Capture the cell that displays the provided text and extract its [x, y] central coordinate. 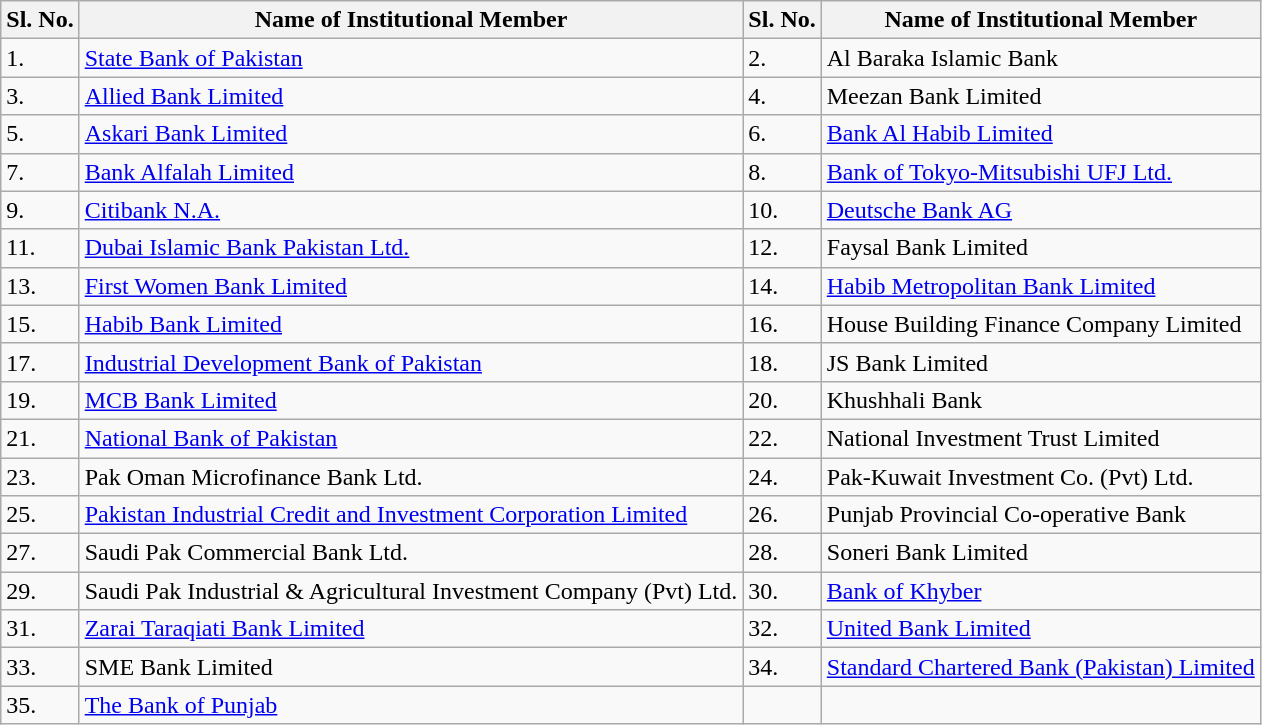
Saudi Pak Industrial & Agricultural Investment Company (Pvt) Ltd. [411, 591]
Punjab Provincial Co-operative Bank [1040, 515]
Faysal Bank Limited [1040, 248]
Soneri Bank Limited [1040, 553]
28. [782, 553]
The Bank of Punjab [411, 705]
13. [40, 286]
1. [40, 58]
National Bank of Pakistan [411, 438]
26. [782, 515]
4. [782, 96]
First Women Bank Limited [411, 286]
Khushhali Bank [1040, 400]
9. [40, 210]
SME Bank Limited [411, 667]
11. [40, 248]
12. [782, 248]
3. [40, 96]
Zarai Taraqiati Bank Limited [411, 629]
House Building Finance Company Limited [1040, 324]
Bank of Tokyo-Mitsubishi UFJ Ltd. [1040, 172]
Habib Bank Limited [411, 324]
23. [40, 477]
National Investment Trust Limited [1040, 438]
Bank Alfalah Limited [411, 172]
Meezan Bank Limited [1040, 96]
Pakistan Industrial Credit and Investment Corporation Limited [411, 515]
Allied Bank Limited [411, 96]
United Bank Limited [1040, 629]
21. [40, 438]
35. [40, 705]
Habib Metropolitan Bank Limited [1040, 286]
Pak Oman Microfinance Bank Ltd. [411, 477]
MCB Bank Limited [411, 400]
19. [40, 400]
32. [782, 629]
8. [782, 172]
22. [782, 438]
16. [782, 324]
18. [782, 362]
Askari Bank Limited [411, 134]
24. [782, 477]
27. [40, 553]
Saudi Pak Commercial Bank Ltd. [411, 553]
5. [40, 134]
25. [40, 515]
2. [782, 58]
7. [40, 172]
Bank Al Habib Limited [1040, 134]
Industrial Development Bank of Pakistan [411, 362]
14. [782, 286]
31. [40, 629]
Citibank N.A. [411, 210]
29. [40, 591]
State Bank of Pakistan [411, 58]
17. [40, 362]
30. [782, 591]
15. [40, 324]
6. [782, 134]
10. [782, 210]
Pak-Kuwait Investment Co. (Pvt) Ltd. [1040, 477]
JS Bank Limited [1040, 362]
Bank of Khyber [1040, 591]
33. [40, 667]
Deutsche Bank AG [1040, 210]
20. [782, 400]
Dubai Islamic Bank Pakistan Ltd. [411, 248]
Al Baraka Islamic Bank [1040, 58]
Standard Chartered Bank (Pakistan) Limited [1040, 667]
34. [782, 667]
